Capture the cell that displays the provided text and extract its [x, y] central coordinate. 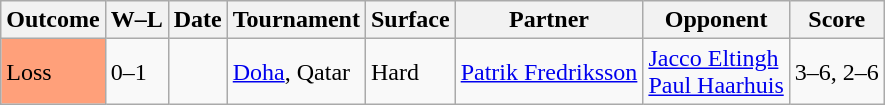
Date [198, 20]
Jacco Eltingh Paul Haarhuis [716, 72]
Tournament [296, 20]
Surface [410, 20]
0–1 [136, 72]
Outcome [53, 20]
3–6, 2–6 [836, 72]
Partner [549, 20]
Loss [53, 72]
Score [836, 20]
Hard [410, 72]
Patrik Fredriksson [549, 72]
W–L [136, 20]
Doha, Qatar [296, 72]
Opponent [716, 20]
